Search for the cell housing the specified text and yield its (x, y) center coordinate. 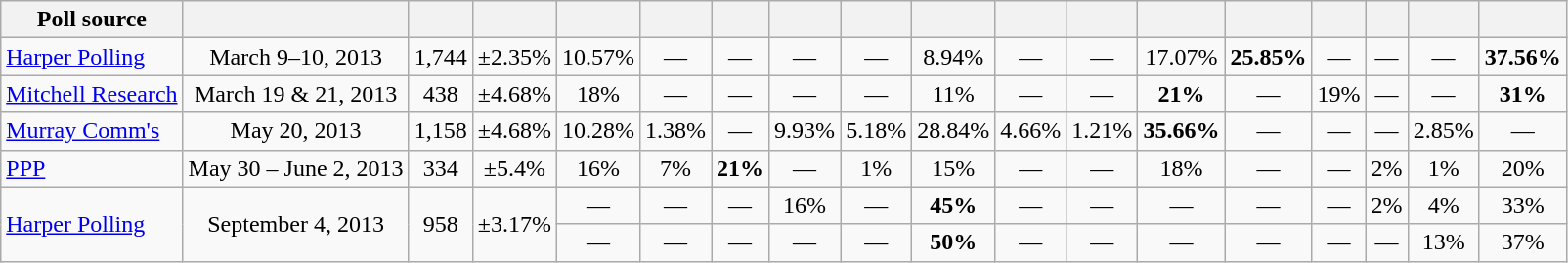
50% (954, 242)
March 19 & 21, 2013 (295, 94)
10.28% (598, 131)
September 4, 2013 (295, 224)
May 30 – June 2, 2013 (295, 168)
19% (1339, 94)
35.66% (1181, 131)
11% (954, 94)
33% (1523, 205)
1.21% (1103, 131)
334 (440, 168)
4% (1443, 205)
5.18% (876, 131)
Murray Comm's (92, 131)
25.85% (1269, 57)
1.38% (675, 131)
15% (954, 168)
±2.35% (514, 57)
37.56% (1523, 57)
2.85% (1443, 131)
March 9–10, 2013 (295, 57)
9.93% (806, 131)
958 (440, 224)
Mitchell Research (92, 94)
17.07% (1181, 57)
20% (1523, 168)
1,744 (440, 57)
10.57% (598, 57)
±3.17% (514, 224)
438 (440, 94)
±5.4% (514, 168)
4.66% (1030, 131)
8.94% (954, 57)
7% (675, 168)
1,158 (440, 131)
37% (1523, 242)
May 20, 2013 (295, 131)
28.84% (954, 131)
45% (954, 205)
PPP (92, 168)
31% (1523, 94)
13% (1443, 242)
Poll source (92, 20)
